Provide the [x, y] coordinate of the cell's center where the given text is located.  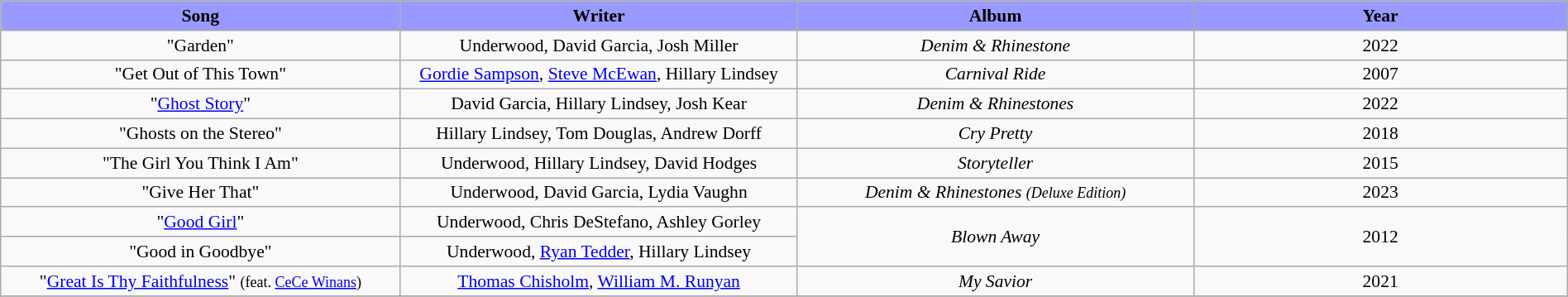
Underwood, David Garcia, Lydia Vaughn [599, 192]
"Good Girl" [200, 222]
Underwood, Chris DeStefano, Ashley Gorley [599, 222]
Denim & Rhinestone [996, 45]
"Ghosts on the Stereo" [200, 133]
Denim & Rhinestones (Deluxe Edition) [996, 192]
2015 [1380, 163]
Album [996, 16]
Hillary Lindsey, Tom Douglas, Andrew Dorff [599, 133]
2007 [1380, 74]
2023 [1380, 192]
2012 [1380, 237]
Cry Pretty [996, 133]
"The Girl You Think I Am" [200, 163]
Denim & Rhinestones [996, 104]
2018 [1380, 133]
My Savior [996, 280]
"Get Out of This Town" [200, 74]
Gordie Sampson, Steve McEwan, Hillary Lindsey [599, 74]
Blown Away [996, 237]
2021 [1380, 280]
Thomas Chisholm, William M. Runyan [599, 280]
"Ghost Story" [200, 104]
"Garden" [200, 45]
Writer [599, 16]
Underwood, Hillary Lindsey, David Hodges [599, 163]
Carnival Ride [996, 74]
Underwood, David Garcia, Josh Miller [599, 45]
"Give Her That" [200, 192]
David Garcia, Hillary Lindsey, Josh Kear [599, 104]
Storyteller [996, 163]
Year [1380, 16]
Song [200, 16]
"Great Is Thy Faithfulness" (feat. CeCe Winans) [200, 280]
"Good in Goodbye" [200, 251]
Underwood, Ryan Tedder, Hillary Lindsey [599, 251]
